Capture the cell that displays the provided text and extract its (X, Y) central coordinate. 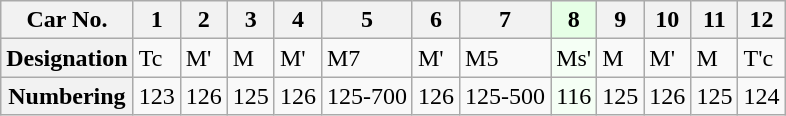
3 (250, 20)
123 (156, 96)
M7 (366, 58)
Designation (67, 58)
12 (762, 20)
7 (506, 20)
2 (204, 20)
125-700 (366, 96)
1 (156, 20)
Ms' (574, 58)
8 (574, 20)
125-500 (506, 96)
T'c (762, 58)
124 (762, 96)
M5 (506, 58)
116 (574, 96)
Car No. (67, 20)
4 (298, 20)
9 (620, 20)
6 (436, 20)
Numbering (67, 96)
Tc (156, 58)
10 (668, 20)
11 (714, 20)
5 (366, 20)
